Scan for the cell matching the given text and deliver its (X, Y) coordinate at center. 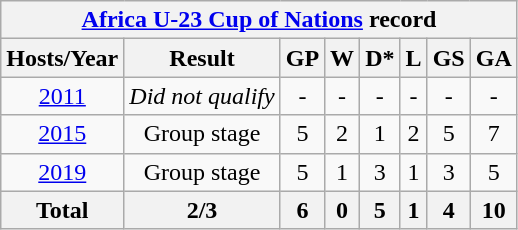
2015 (62, 134)
7 (494, 134)
2/3 (202, 210)
6 (302, 210)
Did not qualify (202, 96)
Total (62, 210)
4 (448, 210)
GS (448, 58)
GP (302, 58)
Hosts/Year (62, 58)
D* (380, 58)
L (414, 58)
2011 (62, 96)
Africa U-23 Cup of Nations record (260, 20)
GA (494, 58)
Result (202, 58)
10 (494, 210)
W (342, 58)
0 (342, 210)
2019 (62, 172)
